Extract the (x, y) coordinate from the center of the cell holding the provided text.  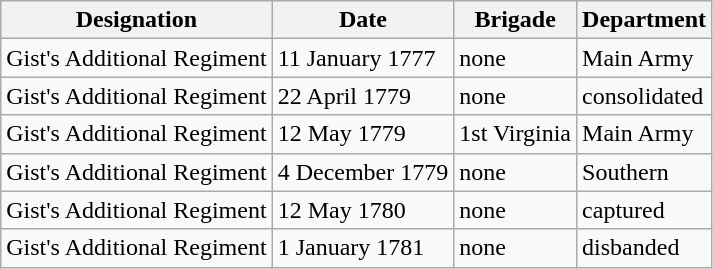
1st Virginia (516, 134)
12 May 1780 (363, 210)
Designation (136, 20)
Department (644, 20)
4 December 1779 (363, 172)
disbanded (644, 248)
consolidated (644, 96)
Brigade (516, 20)
Southern (644, 172)
1 January 1781 (363, 248)
12 May 1779 (363, 134)
Date (363, 20)
22 April 1779 (363, 96)
captured (644, 210)
11 January 1777 (363, 58)
